Detect which cell encompasses the target text, then output its (X, Y) center coordinate. 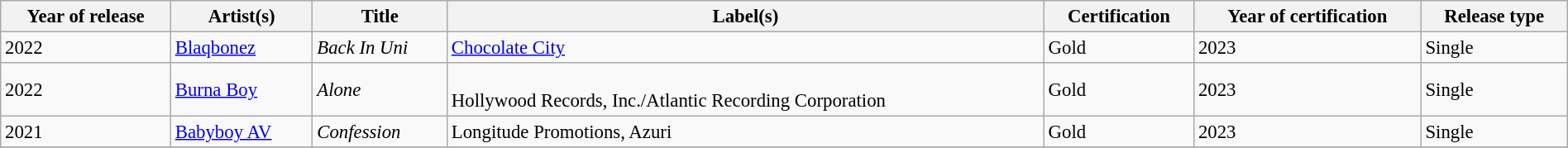
Babyboy AV (241, 132)
Back In Uni (380, 48)
Hollywood Records, Inc./Atlantic Recording Corporation (746, 89)
2021 (86, 132)
Year of release (86, 17)
Release type (1494, 17)
Year of certification (1307, 17)
Artist(s) (241, 17)
Confession (380, 132)
Chocolate City (746, 48)
Certification (1118, 17)
Title (380, 17)
Longitude Promotions, Azuri (746, 132)
Burna Boy (241, 89)
Blaqbonez (241, 48)
Label(s) (746, 17)
Alone (380, 89)
